Return the [X, Y] coordinate for the center point of the cell that contains the specified text.  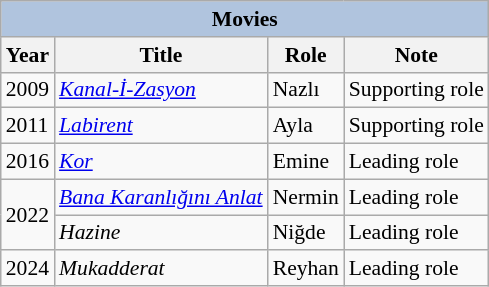
Bana Karanlığını Anlat [161, 197]
Niğde [306, 233]
Reyhan [306, 269]
2024 [28, 269]
2009 [28, 90]
Year [28, 55]
Kor [161, 162]
Title [161, 55]
Ayla [306, 126]
Role [306, 55]
Movies [245, 19]
Nazlı [306, 90]
Note [416, 55]
Kanal-İ-Zasyon [161, 90]
2011 [28, 126]
Nermin [306, 197]
2016 [28, 162]
Emine [306, 162]
Hazine [161, 233]
2022 [28, 214]
Mukadderat [161, 269]
Labirent [161, 126]
